Scan for the cell matching the given text and deliver its (x, y) coordinate at center. 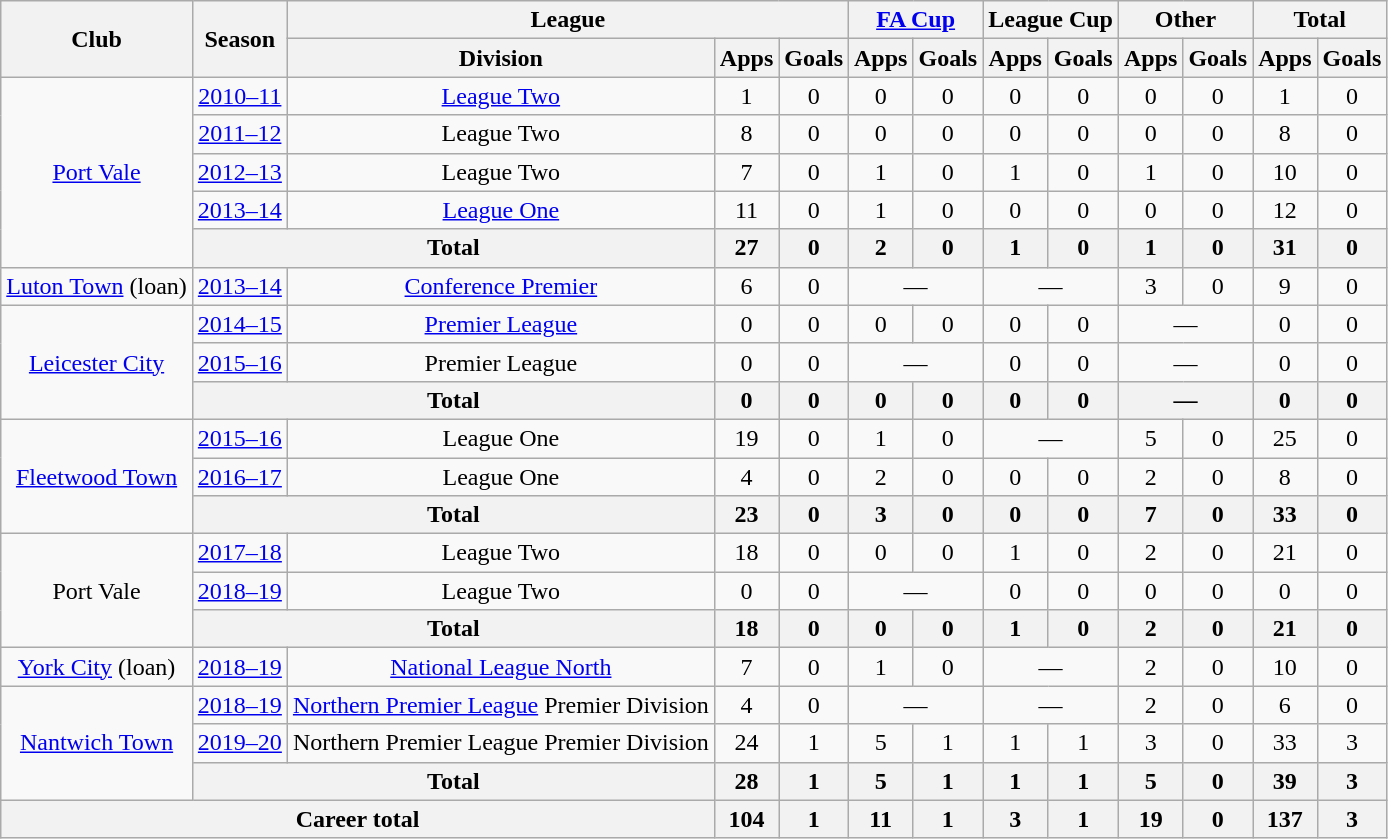
2014–15 (240, 324)
2011–12 (240, 134)
FA Cup (916, 20)
Career total (358, 819)
Leicester City (97, 362)
2019–20 (240, 743)
2017–18 (240, 553)
Season (240, 39)
Conference Premier (500, 286)
Luton Town (loan) (97, 286)
28 (746, 781)
27 (746, 248)
2012–13 (240, 172)
23 (746, 515)
Fleetwood Town (97, 476)
24 (746, 743)
9 (1285, 286)
National League North (500, 667)
104 (746, 819)
Division (500, 58)
137 (1285, 819)
Club (97, 39)
York City (loan) (97, 667)
12 (1285, 210)
39 (1285, 781)
Nantwich Town (97, 743)
25 (1285, 438)
2010–11 (240, 96)
2016–17 (240, 477)
League Cup (1051, 20)
31 (1285, 248)
Other (1185, 20)
League (568, 20)
